For the text-containing cell, return its midpoint in (x, y) coordinate format. 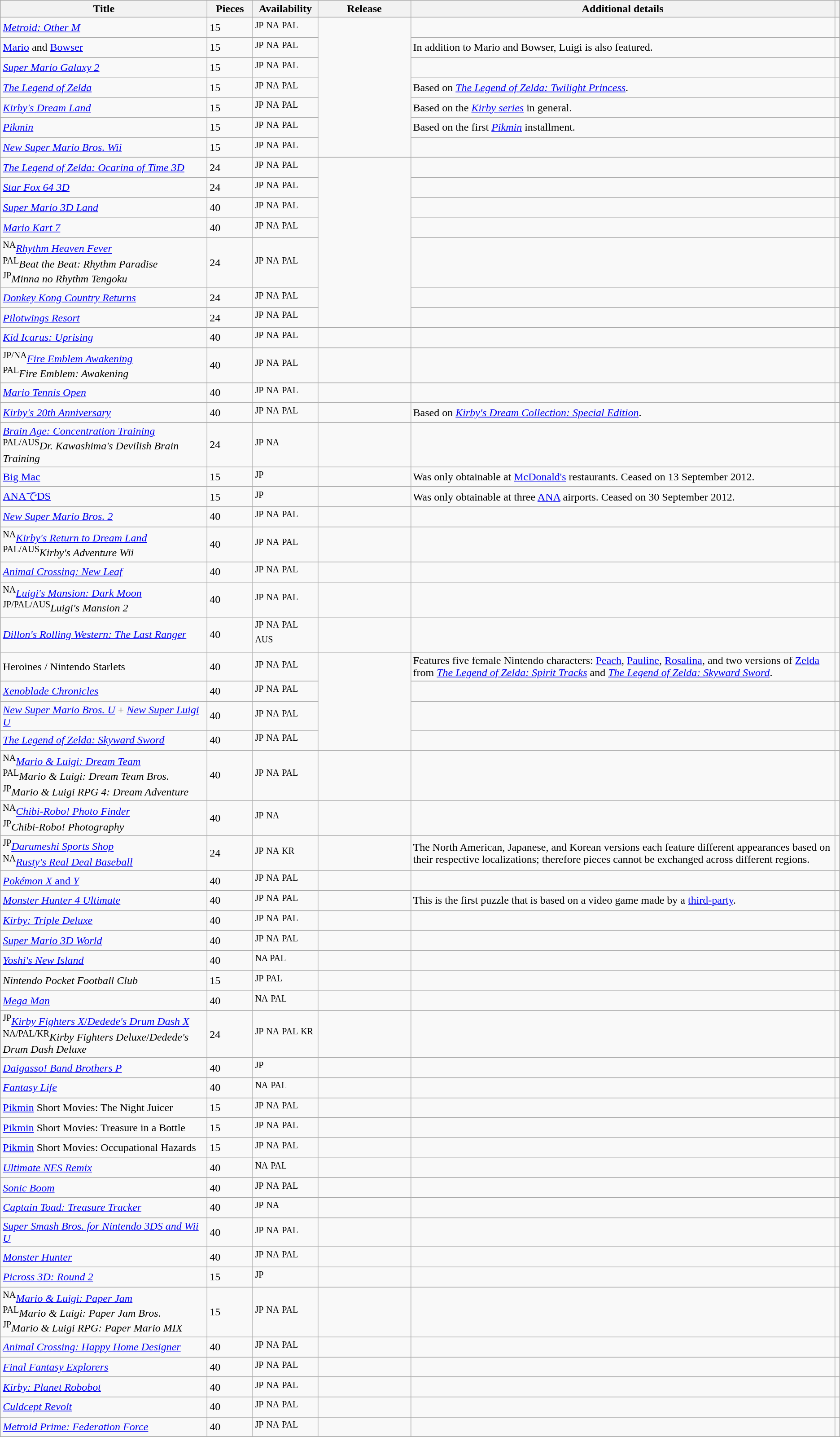
This is the first puzzle that is based on a video game made by a third-party. (623, 901)
In addition to Mario and Bowser, Luigi is also featured. (623, 48)
NAMario & Luigi: Dream TeamPALMario & Luigi: Dream Team Bros.JPMario & Luigi RPG 4: Dream Adventure (104, 775)
JP NA KR (285, 853)
Brain Age: Concentration TrainingPAL/AUSDr. Kawashima's Devilish Brain Training (104, 444)
Pikmin (104, 127)
Kirby's Dream Land (104, 108)
NAChibi-Robo! Photo FinderJPChibi-Robo! Photography (104, 818)
Monster Hunter 4 Ultimate (104, 901)
Super Mario 3D Land (104, 207)
Daigasso! Band Brothers P (104, 1068)
Was only obtainable at McDonald's restaurants. Ceased on 13 September 2012. (623, 477)
Pieces (230, 9)
Captain Toad: Treasure Tracker (104, 1208)
Based on The Legend of Zelda: Twilight Princess. (623, 87)
Release (364, 9)
Super Mario Galaxy 2 (104, 67)
Was only obtainable at three ANA airports. Ceased on 30 September 2012. (623, 497)
JP NA PAL KR (285, 1034)
Mario Kart 7 (104, 227)
Nintendo Pocket Football Club (104, 980)
Ultimate NES Remix (104, 1168)
Metroid Prime: Federation Force (104, 1427)
Title (104, 9)
ANAでDS (104, 497)
Kid Icarus: Uprising (104, 338)
Based on the first Pikmin installment. (623, 127)
JP PAL (285, 980)
Mario Tennis Open (104, 392)
New Super Mario Bros. U + New Super Luigi U (104, 716)
Based on the Kirby series in general. (623, 108)
Metroid: Other M (104, 28)
Fantasy Life (104, 1088)
JP/NAFire Emblem AwakeningPALFire Emblem: Awakening (104, 365)
Kirby: Planet Robobot (104, 1387)
Based on Kirby's Dream Collection: Special Edition. (623, 413)
New Super Mario Bros. 2 (104, 517)
The Legend of Zelda: Skyward Sword (104, 741)
Pokémon X and Y (104, 881)
Pilotwings Resort (104, 318)
Dillon's Rolling Western: The Last Ranger (104, 634)
Monster Hunter (104, 1257)
Sonic Boom (104, 1188)
NAKirby's Return to Dream LandPAL/AUSKirby's Adventure Wii (104, 544)
Super Smash Bros. for Nintendo 3DS and Wii U (104, 1232)
NAMario & Luigi: Paper JamPALMario & Luigi: Paper Jam Bros.JPMario & Luigi RPG: Paper Mario MIX (104, 1312)
JPDarumeshi Sports ShopNARusty's Real Deal Baseball (104, 853)
Culdcept Revolt (104, 1407)
The Legend of Zelda: Ocarina of Time 3D (104, 168)
JP NA PAL AUS (285, 634)
Animal Crossing: Happy Home Designer (104, 1347)
Mega Man (104, 1000)
Super Mario 3D World (104, 941)
Pikmin Short Movies: Occupational Hazards (104, 1147)
The Legend of Zelda (104, 87)
Mario and Bowser (104, 48)
NALuigi's Mansion: Dark MoonJP/PAL/AUSLuigi's Mansion 2 (104, 599)
New Super Mario Bros. Wii (104, 147)
Yoshi's New Island (104, 961)
Pikmin Short Movies: Treasure in a Bottle (104, 1128)
Star Fox 64 3D (104, 188)
Availability (285, 9)
NARhythm Heaven FeverPALBeat the Beat: Rhythm ParadiseJPMinna no Rhythm Tengoku (104, 263)
Donkey Kong Country Returns (104, 297)
JPKirby Fighters X/Dedede's Drum Dash XNA/PAL/KRKirby Fighters Deluxe/Dedede's Drum Dash Deluxe (104, 1034)
Picross 3D: Round 2 (104, 1277)
Final Fantasy Explorers (104, 1367)
Kirby: Triple Deluxe (104, 920)
Kirby's 20th Anniversary (104, 413)
Xenoblade Chronicles (104, 691)
Pikmin Short Movies: The Night Juicer (104, 1108)
Heroines / Nintendo Starlets (104, 666)
Big Mac (104, 477)
Animal Crossing: New Leaf (104, 572)
Additional details (623, 9)
